Provide the [x, y] coordinate of the cell's center where the given text is located.  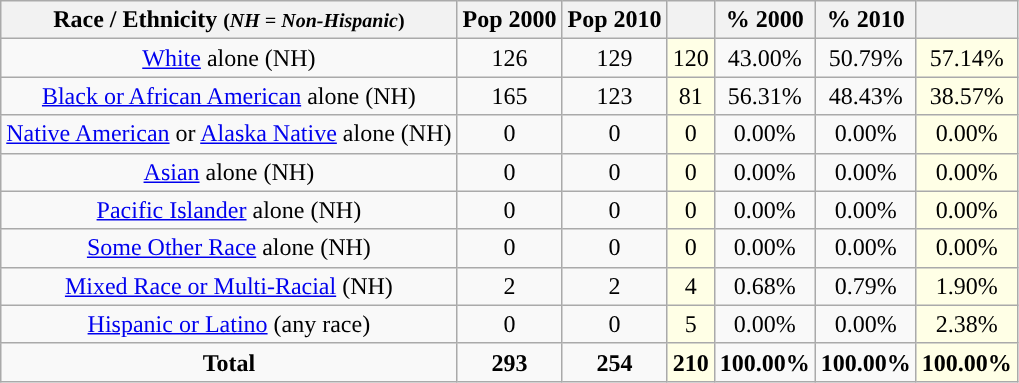
Pacific Islander alone (NH) [229, 210]
Some Other Race alone (NH) [229, 248]
129 [614, 58]
Black or African American alone (NH) [229, 96]
Race / Ethnicity (NH = Non-Hispanic) [229, 20]
4 [690, 286]
50.79% [866, 58]
0.79% [866, 286]
56.31% [764, 96]
Pop 2000 [510, 20]
254 [614, 362]
% 2000 [764, 20]
Pop 2010 [614, 20]
Asian alone (NH) [229, 172]
126 [510, 58]
293 [510, 362]
Mixed Race or Multi-Racial (NH) [229, 286]
38.57% [966, 96]
Native American or Alaska Native alone (NH) [229, 134]
210 [690, 362]
57.14% [966, 58]
White alone (NH) [229, 58]
48.43% [866, 96]
2.38% [966, 324]
Hispanic or Latino (any race) [229, 324]
165 [510, 96]
1.90% [966, 286]
123 [614, 96]
0.68% [764, 286]
% 2010 [866, 20]
120 [690, 58]
43.00% [764, 58]
81 [690, 96]
5 [690, 324]
Total [229, 362]
